Scan for the cell matching the given text and deliver its (x, y) coordinate at center. 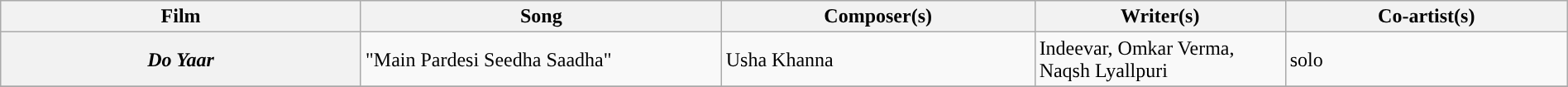
Film (181, 17)
Do Yaar (181, 60)
Song (541, 17)
Composer(s) (878, 17)
Indeevar, Omkar Verma, Naqsh Lyallpuri (1159, 60)
Writer(s) (1159, 17)
solo (1426, 60)
"Main Pardesi Seedha Saadha" (541, 60)
Usha Khanna (878, 60)
Co-artist(s) (1426, 17)
